Search for the cell housing the specified text and yield its (X, Y) center coordinate. 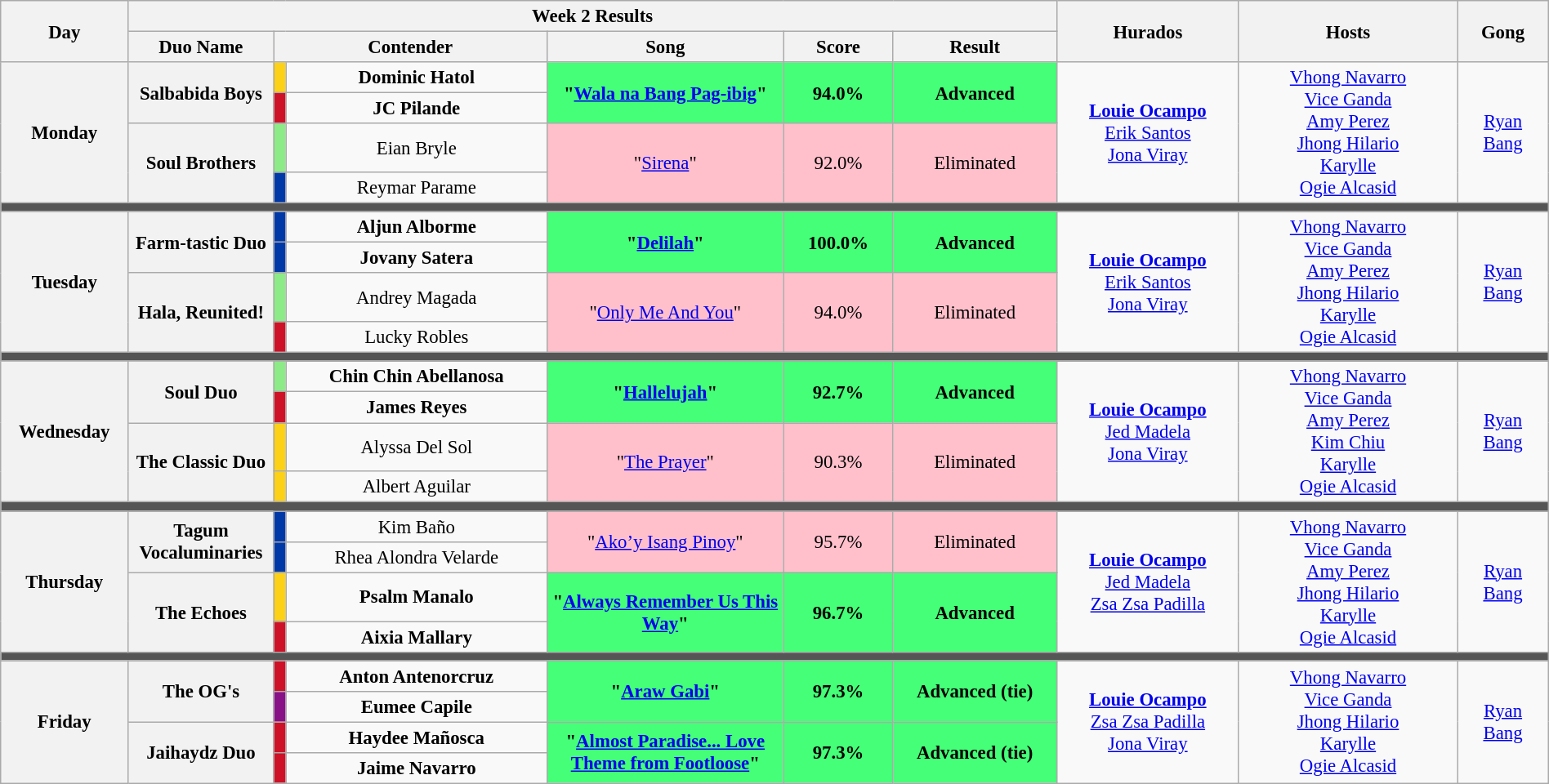
95.7% (838, 542)
Rhea Alondra Velarde (417, 557)
"Sirena" (665, 163)
Kim Baño (417, 527)
Thursday (65, 581)
"Only Me And You" (665, 312)
"Always Remember Us This Way" (665, 612)
Contender (410, 47)
Chin Chin Abellanosa (417, 376)
Reymar Parame (417, 188)
Gong (1503, 31)
Result (975, 47)
Week 2 Results (593, 16)
92.0% (838, 163)
Andrey Magada (417, 297)
Alyssa Del Sol (417, 448)
Eumee Capile (417, 706)
Anton Antenorcruz (417, 676)
Soul Brothers (201, 163)
Jaihaydz Duo (201, 753)
Vhong NavarroVice GandaAmy PerezKim ChiuKarylleOgie Alcasid (1348, 431)
Day (65, 31)
90.3% (838, 462)
"Ako’y Isang Pinoy" (665, 542)
Salbabida Boys (201, 93)
"Hallelujah" (665, 392)
Tagum Vocaluminaries (201, 542)
Louie OcampoJed MadelaJona Viray (1147, 431)
"Araw Gabi" (665, 691)
Farm-tastic Duo (201, 242)
Aljun Alborme (417, 227)
Wednesday (65, 431)
"Wala na Bang Pag-ibig" (665, 93)
"Almost Paradise... Love Theme from Footloose" (665, 753)
Dominic Hatol (417, 78)
Soul Duo (201, 392)
Jovany Satera (417, 258)
96.7% (838, 612)
Albert Aguilar (417, 488)
Psalm Manalo (417, 597)
JC Pilande (417, 109)
Aixia Mallary (417, 637)
Friday (65, 722)
Eian Bryle (417, 148)
100.0% (838, 242)
The OG's (201, 691)
Vhong NavarroVice GandaJhong HilarioKarylleOgie Alcasid (1348, 722)
James Reyes (417, 408)
The Echoes (201, 612)
Louie OcampoJed MadelaZsa Zsa Padilla (1147, 581)
Song (665, 47)
Haydee Mañosca (417, 737)
Hala, Reunited! (201, 312)
Louie OcampoZsa Zsa PadillaJona Viray (1147, 722)
Jaime Navarro (417, 768)
Score (838, 47)
"The Prayer" (665, 462)
Duo Name (201, 47)
Lucky Robles (417, 337)
The Classic Duo (201, 462)
Monday (65, 132)
92.7% (838, 392)
"Delilah" (665, 242)
Tuesday (65, 283)
Hurados (1147, 31)
Hosts (1348, 31)
